Determine the [X, Y] coordinate at the center of the cell enclosing the given text.  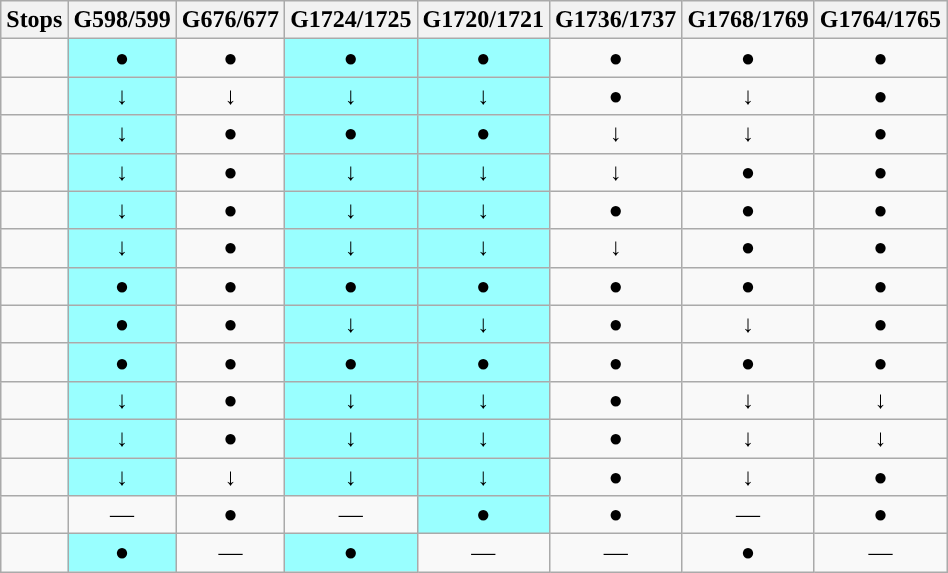
G1764/1765 [880, 20]
Stops [34, 20]
G1736/1737 [615, 20]
G676/677 [230, 20]
G1720/1721 [483, 20]
G598/599 [122, 20]
G1768/1769 [748, 20]
G1724/1725 [351, 20]
